Pinpoint the cell where the given text exists, returning its (X, Y) midpoint coordinate. 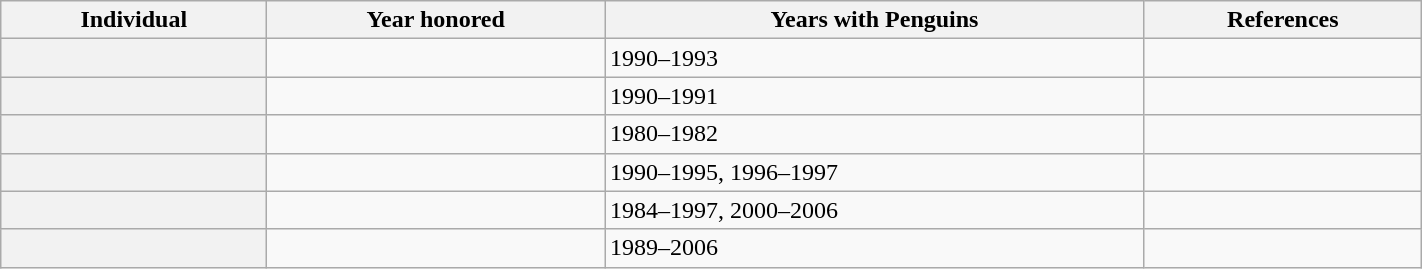
1990–1995, 1996–1997 (874, 172)
Year honored (436, 20)
Individual (134, 20)
1980–1982 (874, 134)
1990–1991 (874, 96)
1984–1997, 2000–2006 (874, 210)
1990–1993 (874, 58)
1989–2006 (874, 248)
Years with Penguins (874, 20)
References (1282, 20)
